Output the (X, Y) coordinate of the center of the cell containing the given text.  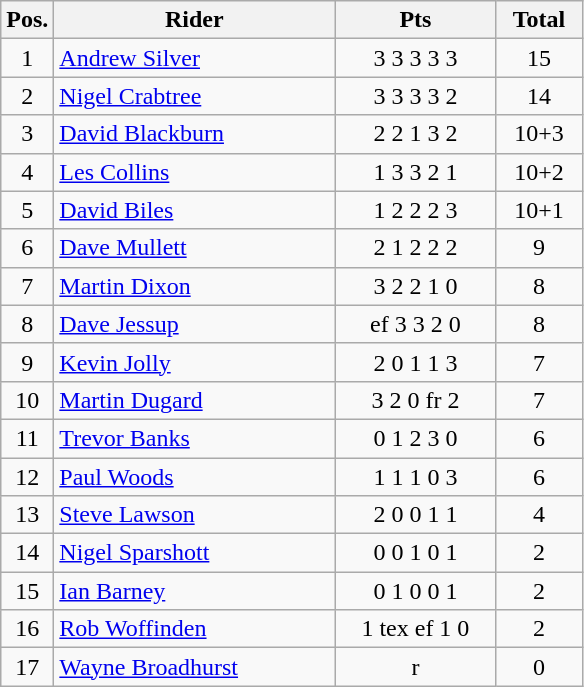
Dave Mullett (194, 248)
2 0 0 1 1 (416, 515)
Ian Barney (194, 591)
Pts (416, 20)
3 2 2 1 0 (416, 286)
3 3 3 3 2 (416, 96)
ef 3 3 2 0 (416, 324)
Rider (194, 20)
0 (539, 667)
Steve Lawson (194, 515)
Pos. (28, 20)
Andrew Silver (194, 58)
12 (28, 477)
r (416, 667)
2 0 1 1 3 (416, 362)
David Blackburn (194, 134)
Martin Dixon (194, 286)
2 1 2 2 2 (416, 248)
11 (28, 438)
10 (28, 400)
David Biles (194, 210)
0 1 2 3 0 (416, 438)
1 (28, 58)
Dave Jessup (194, 324)
1 1 1 0 3 (416, 477)
Total (539, 20)
2 2 1 3 2 (416, 134)
Trevor Banks (194, 438)
10+2 (539, 172)
10+3 (539, 134)
Les Collins (194, 172)
1 tex ef 1 0 (416, 629)
Kevin Jolly (194, 362)
1 2 2 2 3 (416, 210)
Paul Woods (194, 477)
Nigel Crabtree (194, 96)
1 3 3 2 1 (416, 172)
3 (28, 134)
3 3 3 3 3 (416, 58)
Nigel Sparshott (194, 553)
17 (28, 667)
Martin Dugard (194, 400)
Wayne Broadhurst (194, 667)
13 (28, 515)
16 (28, 629)
0 0 1 0 1 (416, 553)
5 (28, 210)
3 2 0 fr 2 (416, 400)
10+1 (539, 210)
0 1 0 0 1 (416, 591)
Rob Woffinden (194, 629)
